Determine the [x, y] coordinate at the center of the cell enclosing the given text.  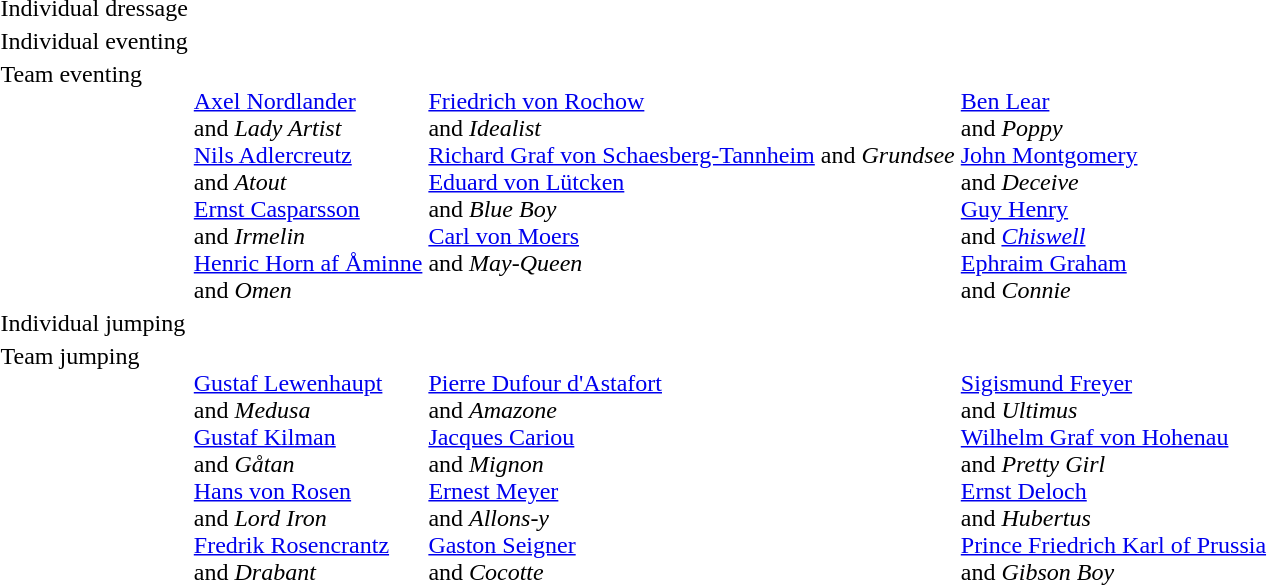
Friedrich von Rochow and Idealist Richard Graf von Schaesberg-Tannheim and Grundsee Eduard von Lütcken and Blue Boy Carl von Moers and May-Queen [692, 182]
Ben Lear and Poppy John Montgomery and Deceive Guy Henry and Chiswell Ephraim Graham and Connie [1113, 182]
Axel Nordlander and Lady Artist Nils Adlercreutz and Atout Ernst Casparsson and Irmelin Henric Horn af Åminne and Omen [308, 182]
